Locate the cell with the specified text and output its (X, Y) center coordinate. 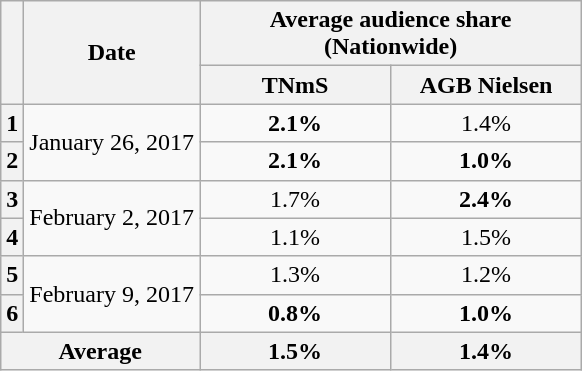
Average audience share (Nationwide) (391, 34)
4 (12, 237)
Average (100, 351)
5 (12, 275)
6 (12, 313)
2.4% (486, 199)
1 (12, 123)
3 (12, 199)
AGB Nielsen (486, 85)
2 (12, 161)
1.1% (296, 237)
Date (112, 52)
1.3% (296, 275)
TNmS (296, 85)
1.7% (296, 199)
February 2, 2017 (112, 218)
February 9, 2017 (112, 294)
January 26, 2017 (112, 142)
0.8% (296, 313)
1.2% (486, 275)
